Identify which cell holds the provided text, then report its [x, y] central coordinate. 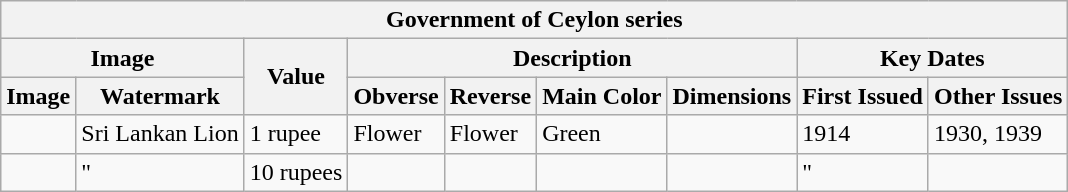
Obverse [396, 96]
1914 [863, 134]
Government of Ceylon series [534, 20]
Green [602, 134]
1 rupee [296, 134]
Value [296, 77]
Other Issues [998, 96]
First Issued [863, 96]
Sri Lankan Lion [160, 134]
1930, 1939 [998, 134]
10 rupees [296, 172]
Reverse [490, 96]
Dimensions [732, 96]
Main Color [602, 96]
Watermark [160, 96]
Key Dates [932, 58]
Description [572, 58]
